Find where the given text appears and provide that cell's center as [x, y] coordinate. 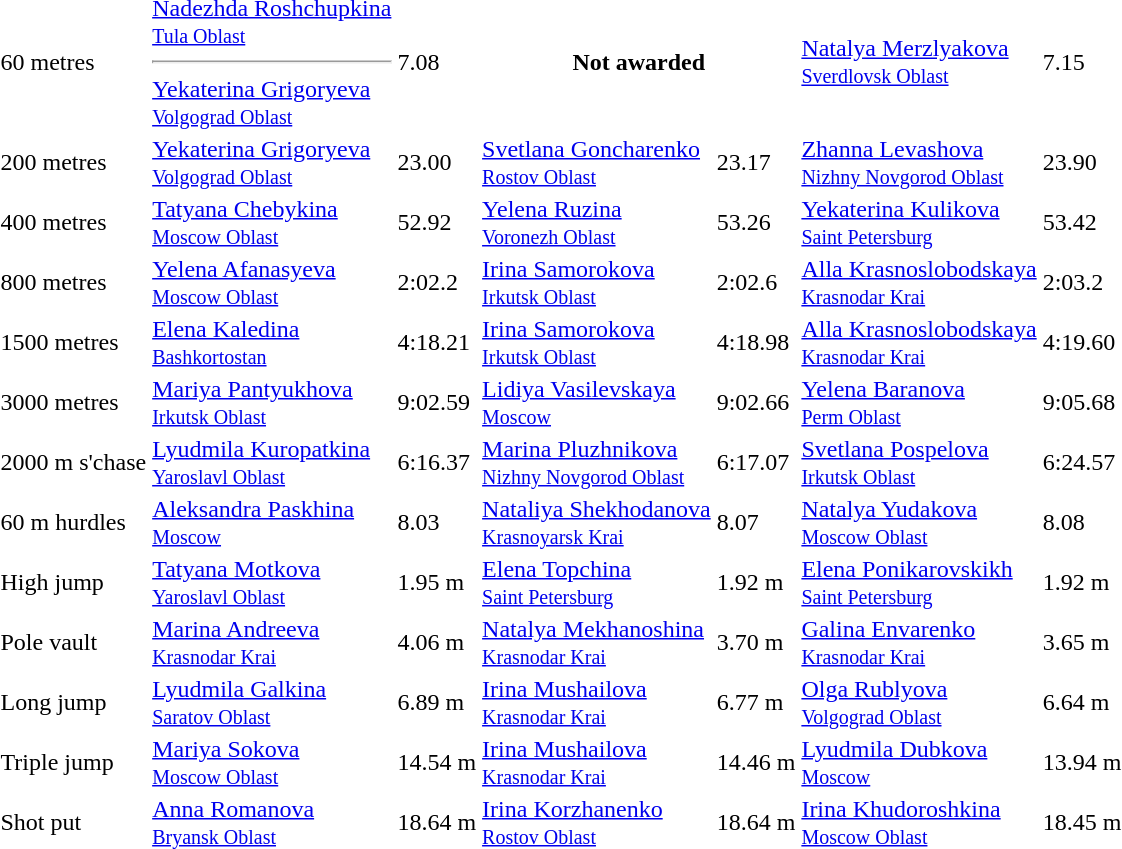
6.77 m [756, 702]
Tatyana MotkovaYaroslavl Oblast [272, 582]
9:02.59 [437, 402]
Yelena RuzinaVoronezh Oblast [597, 222]
Svetlana GoncharenkoRostov Oblast [597, 162]
Yelena BaranovaPerm Oblast [919, 402]
53.26 [756, 222]
Lyudmila GalkinaSaratov Oblast [272, 702]
Nataliya ShekhodanovaKrasnoyarsk Krai [597, 522]
23.17 [756, 162]
Mariya SokovaMoscow Oblast [272, 762]
Tatyana ChebykinaMoscow Oblast [272, 222]
Svetlana PospelovaIrkutsk Oblast [919, 462]
8.03 [437, 522]
Yelena AfanasyevaMoscow Oblast [272, 282]
Elena KaledinaBashkortostan [272, 342]
Elena PonikarovskikhSaint Petersburg [919, 582]
14.46 m [756, 762]
Olga RublyovaVolgograd Oblast [919, 702]
4.06 m [437, 642]
Yekaterina KulikovaSaint Petersburg [919, 222]
6.89 m [437, 702]
23.00 [437, 162]
14.54 m [437, 762]
1.95 m [437, 582]
3.70 m [756, 642]
Galina EnvarenkoKrasnodar Krai [919, 642]
Yekaterina GrigoryevaVolgograd Oblast [272, 162]
Mariya PantyukhovaIrkutsk Oblast [272, 402]
4:18.98 [756, 342]
Natalya YudakovaMoscow Oblast [919, 522]
Lyudmila KuropatkinaYaroslavl Oblast [272, 462]
Marina PluzhnikovaNizhny Novgorod Oblast [597, 462]
Marina AndreevaKrasnodar Krai [272, 642]
2:02.6 [756, 282]
Lidiya VasilevskayaMoscow [597, 402]
Aleksandra PaskhinaMoscow [272, 522]
52.92 [437, 222]
1.92 m [756, 582]
8.07 [756, 522]
6:16.37 [437, 462]
4:18.21 [437, 342]
Elena TopchinaSaint Petersburg [597, 582]
2:02.2 [437, 282]
Zhanna LevashovaNizhny Novgorod Oblast [919, 162]
Lyudmila DubkovaMoscow [919, 762]
Natalya MekhanoshinaKrasnodar Krai [597, 642]
6:17.07 [756, 462]
9:02.66 [756, 402]
